Return (X, Y) of the center of cell containing provided text 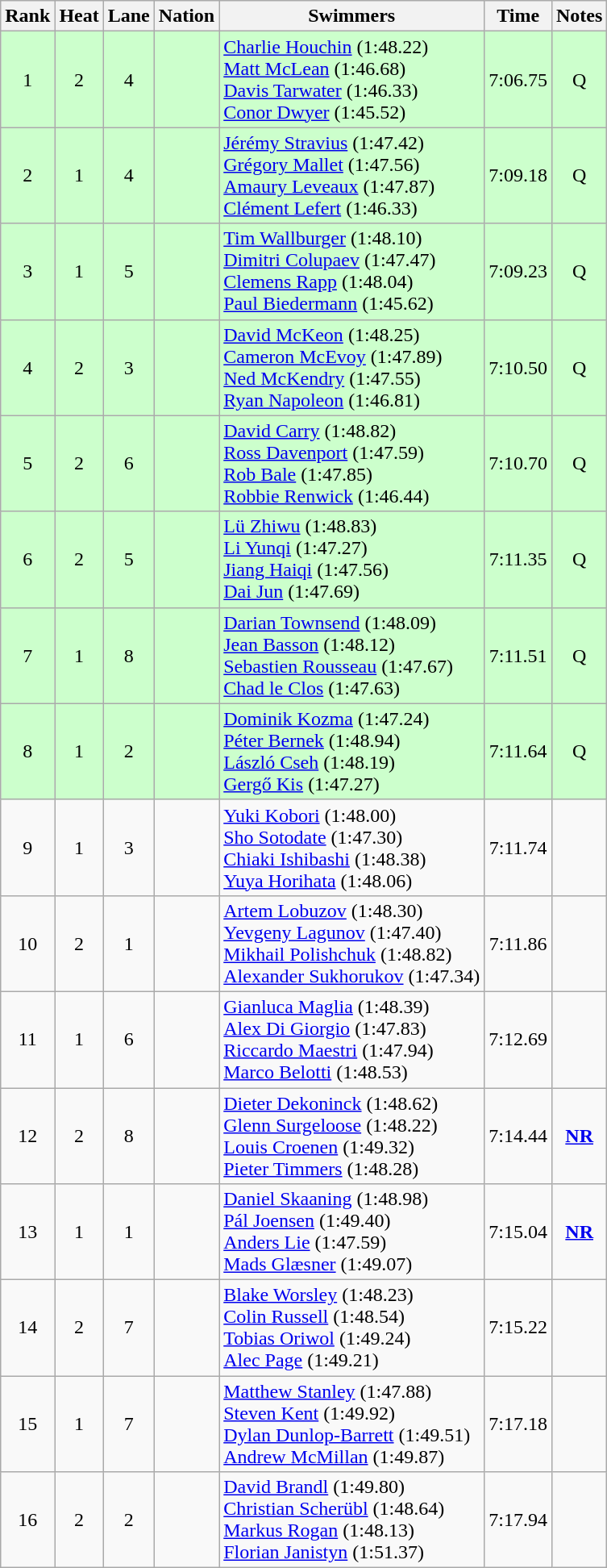
7:12.69 (518, 1039)
7:09.23 (518, 271)
David Brandl (1:49.80)Christian Scherübl (1:48.64)Markus Rogan (1:48.13)Florian Janistyn (1:51.37) (351, 1520)
Swimmers (351, 16)
Daniel Skaaning (1:48.98)Pál Joensen (1:49.40)Anders Lie (1:47.59)Mads Glæsner (1:49.07) (351, 1232)
David Carry (1:48.82)Ross Davenport (1:47.59)Rob Bale (1:47.85)Robbie Renwick (1:46.44) (351, 463)
Dominik Kozma (1:47.24)Péter Bernek (1:48.94)László Cseh (1:48.19)Gergő Kis (1:47.27) (351, 752)
7:10.70 (518, 463)
Blake Worsley (1:48.23)Colin Russell (1:48.54)Tobias Oriwol (1:49.24)Alec Page (1:49.21) (351, 1328)
7:10.50 (518, 368)
7:14.44 (518, 1136)
Lane (129, 16)
7:11.51 (518, 655)
7:11.74 (518, 847)
15 (27, 1424)
7:17.18 (518, 1424)
7:11.35 (518, 560)
Tim Wallburger (1:48.10)Dimitri Colupaev (1:47.47)Clemens Rapp (1:48.04)Paul Biedermann (1:45.62) (351, 271)
Yuki Kobori (1:48.00)Sho Sotodate (1:47.30)Chiaki Ishibashi (1:48.38)Yuya Horihata (1:48.06) (351, 847)
12 (27, 1136)
7:11.64 (518, 752)
7:15.22 (518, 1328)
Time (518, 16)
Rank (27, 16)
13 (27, 1232)
Darian Townsend (1:48.09)Jean Basson (1:48.12)Sebastien Rousseau (1:47.67)Chad le Clos (1:47.63) (351, 655)
11 (27, 1039)
Artem Lobuzov (1:48.30)Yevgeny Lagunov (1:47.40)Mikhail Polishchuk (1:48.82)Alexander Sukhorukov (1:47.34) (351, 944)
9 (27, 847)
Gianluca Maglia (1:48.39)Alex Di Giorgio (1:47.83)Riccardo Maestri (1:47.94)Marco Belotti (1:48.53) (351, 1039)
David McKeon (1:48.25)Cameron McEvoy (1:47.89)Ned McKendry (1:47.55)Ryan Napoleon (1:46.81) (351, 368)
Dieter Dekoninck (1:48.62)Glenn Surgeloose (1:48.22)Louis Croenen (1:49.32)Pieter Timmers (1:48.28) (351, 1136)
7:09.18 (518, 176)
Nation (186, 16)
7:15.04 (518, 1232)
Matthew Stanley (1:47.88)Steven Kent (1:49.92)Dylan Dunlop-Barrett (1:49.51)Andrew McMillan (1:49.87) (351, 1424)
16 (27, 1520)
Lü Zhiwu (1:48.83)Li Yunqi (1:47.27)Jiang Haiqi (1:47.56)Dai Jun (1:47.69) (351, 560)
Charlie Houchin (1:48.22)Matt McLean (1:46.68)Davis Tarwater (1:46.33)Conor Dwyer (1:45.52) (351, 79)
Notes (579, 16)
7:17.94 (518, 1520)
10 (27, 944)
Heat (79, 16)
7:11.86 (518, 944)
Jérémy Stravius (1:47.42)Grégory Mallet (1:47.56)Amaury Leveaux (1:47.87)Clément Lefert (1:46.33) (351, 176)
14 (27, 1328)
7:06.75 (518, 79)
